Find where the given text appears and provide that cell's center as [x, y] coordinate. 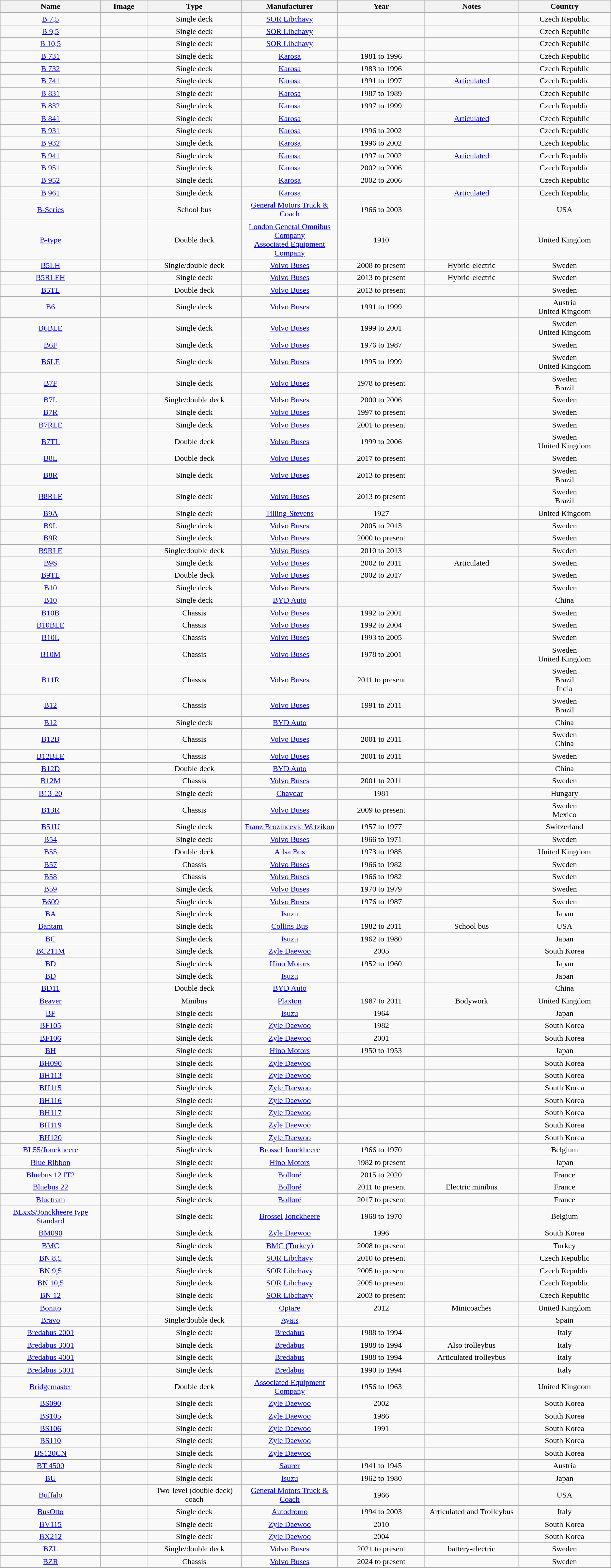
B8RLE [51, 497]
Two-level (double deck) coach [194, 1495]
1910 [381, 240]
BS106 [51, 1428]
AustriaUnited Kingdom [565, 307]
Bredabus 4001 [51, 1358]
2010 to present [381, 1258]
BU [51, 1478]
Minibus [194, 1001]
B6BLE [51, 328]
BMC (Turkey) [290, 1246]
B 841 [51, 118]
1957 to 1977 [381, 827]
B7R [51, 412]
B13R [51, 810]
1991 to 1999 [381, 307]
1993 to 2005 [381, 637]
Electric minibus [472, 1187]
Chavdar [290, 793]
B 932 [51, 143]
BH119 [51, 1125]
B 9,5 [51, 31]
B5TL [51, 290]
B 952 [51, 180]
1987 to 1989 [381, 93]
B54 [51, 839]
2000 to present [381, 538]
Type [194, 7]
1983 to 1996 [381, 69]
1970 to 1979 [381, 889]
B 10,5 [51, 44]
1978 to 2001 [381, 654]
BV115 [51, 1524]
B13-20 [51, 793]
1994 to 2003 [381, 1512]
2005 to 2013 [381, 526]
BF106 [51, 1038]
BS105 [51, 1416]
BT 4500 [51, 1466]
B58 [51, 877]
B8L [51, 458]
1997 to 1999 [381, 106]
Hungary [565, 793]
2005 [381, 951]
B9R [51, 538]
B12D [51, 768]
B 731 [51, 56]
Bluebus 22 [51, 1187]
SwedenChina [565, 739]
B-Series [51, 210]
B57 [51, 864]
BH117 [51, 1113]
Bantam [51, 926]
2015 to 2020 [381, 1175]
2000 to 2006 [381, 400]
Articulated trolleybus [472, 1358]
Also trolleybus [472, 1345]
1941 to 1945 [381, 1466]
B5LH [51, 265]
BH113 [51, 1075]
Associated Equipment Company [290, 1387]
Spain [565, 1320]
Tilling-Stevens [290, 513]
1968 to 1970 [381, 1217]
1950 to 1953 [381, 1050]
Plaxton [290, 1001]
SwedenBrazilIndia [565, 680]
battery-electric [472, 1549]
B11R [51, 680]
Bridgemaster [51, 1387]
B 951 [51, 168]
BH115 [51, 1088]
Bodywork [472, 1001]
Optare [290, 1308]
BN 9,5 [51, 1270]
B12B [51, 739]
Saurer [290, 1466]
1991 to 2011 [381, 706]
1956 to 1963 [381, 1387]
Bravo [51, 1320]
2001 [381, 1038]
2002 to 2017 [381, 575]
1981 to 1996 [381, 56]
BN 8,5 [51, 1258]
B9RLE [51, 551]
BH [51, 1050]
B10M [51, 654]
B9L [51, 526]
Bonito [51, 1308]
1999 to 2006 [381, 442]
Collins Bus [290, 926]
B9A [51, 513]
BC211M [51, 951]
1986 [381, 1416]
Beaver [51, 1001]
Blue Ribbon [51, 1162]
2021 to present [381, 1549]
BH116 [51, 1100]
BS120CN [51, 1453]
2002 to 2011 [381, 563]
BF105 [51, 1026]
2002 [381, 1404]
BL55/Jonckheere [51, 1150]
1991 to 1997 [381, 81]
1982 to 2011 [381, 926]
B 732 [51, 69]
B10BLE [51, 625]
BF [51, 1013]
B12M [51, 781]
2009 to present [381, 810]
1966 to 1970 [381, 1150]
B 7,5 [51, 19]
1927 [381, 513]
2001 to present [381, 425]
1992 to 2004 [381, 625]
1981 [381, 793]
BZR [51, 1561]
B59 [51, 889]
Franz Brozincevic Wetzikon [290, 827]
B5RLEH [51, 278]
1987 to 2011 [381, 1001]
Bredabus 3001 [51, 1345]
B-type [51, 240]
B9S [51, 563]
2024 to present [381, 1561]
1982 [381, 1026]
B8R [51, 475]
1978 to present [381, 383]
BMC [51, 1246]
B 931 [51, 131]
B10L [51, 637]
Autodromo [290, 1512]
Notes [472, 7]
B51U [51, 827]
Country [565, 7]
B6F [51, 345]
BN 12 [51, 1295]
1973 to 1985 [381, 852]
Manufacturer [290, 7]
BZL [51, 1549]
B6 [51, 307]
1992 to 2001 [381, 613]
BH090 [51, 1063]
B609 [51, 902]
Turkey [565, 1246]
1964 [381, 1013]
Name [51, 7]
1997 to present [381, 412]
B 941 [51, 156]
1952 to 1960 [381, 964]
1966 to 2003 [381, 210]
B10B [51, 613]
B6LE [51, 362]
BLxxS/Jonckheere type Standard [51, 1217]
BD11 [51, 988]
Ailsa Bus [290, 852]
B7L [51, 400]
2004 [381, 1537]
SwedenMexico [565, 810]
Switzerland [565, 827]
2010 to 2013 [381, 551]
B 961 [51, 193]
Ayats [290, 1320]
1966 to 1971 [381, 839]
B 831 [51, 93]
1966 [381, 1495]
1982 to present [381, 1162]
B 741 [51, 81]
2012 [381, 1308]
1995 to 1999 [381, 362]
B12BLE [51, 756]
BM090 [51, 1233]
Image [124, 7]
Year [381, 7]
B7RLE [51, 425]
Minicoaches [472, 1308]
Articulated and Trolleybus [472, 1512]
BS090 [51, 1404]
1990 to 1994 [381, 1370]
1999 to 2001 [381, 328]
2010 [381, 1524]
BusOtto [51, 1512]
London General Omnibus CompanyAssociated Equipment Company [290, 240]
Buffalo [51, 1495]
B9TL [51, 575]
1997 to 2002 [381, 156]
BX212 [51, 1537]
BS110 [51, 1441]
Austria [565, 1466]
BN 10,5 [51, 1283]
1996 [381, 1233]
Bluebus 12 IT2 [51, 1175]
1991 [381, 1428]
B55 [51, 852]
Bluetram [51, 1200]
B 832 [51, 106]
B7TL [51, 442]
BH120 [51, 1138]
BA [51, 914]
B7F [51, 383]
2003 to present [381, 1295]
Bredabus 2001 [51, 1333]
BC [51, 939]
Bredabus 5001 [51, 1370]
